Identify which cell holds the provided text, then report its (x, y) central coordinate. 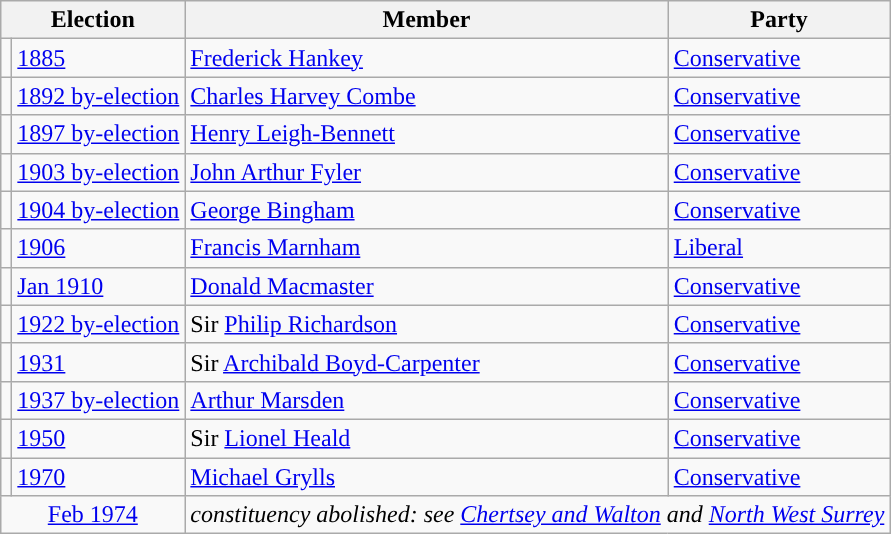
1904 by-election (98, 210)
Arthur Marsden (426, 400)
Charles Harvey Combe (426, 96)
Jan 1910 (98, 286)
Feb 1974 (93, 515)
1897 by-election (98, 134)
1931 (98, 362)
Frederick Hankey (426, 58)
Sir Philip Richardson (426, 324)
1970 (98, 477)
George Bingham (426, 210)
1885 (98, 58)
1906 (98, 248)
Member (426, 20)
1937 by-election (98, 400)
Michael Grylls (426, 477)
Francis Marnham (426, 248)
Sir Archibald Boyd-Carpenter (426, 362)
Henry Leigh-Bennett (426, 134)
Sir Lionel Heald (426, 438)
John Arthur Fyler (426, 172)
Party (779, 20)
1892 by-election (98, 96)
1922 by-election (98, 324)
constituency abolished: see Chertsey and Walton and North West Surrey (538, 515)
Election (93, 20)
Donald Macmaster (426, 286)
1903 by-election (98, 172)
Liberal (779, 248)
1950 (98, 438)
